Determine the (x, y) coordinate at the center of the cell enclosing the given text.  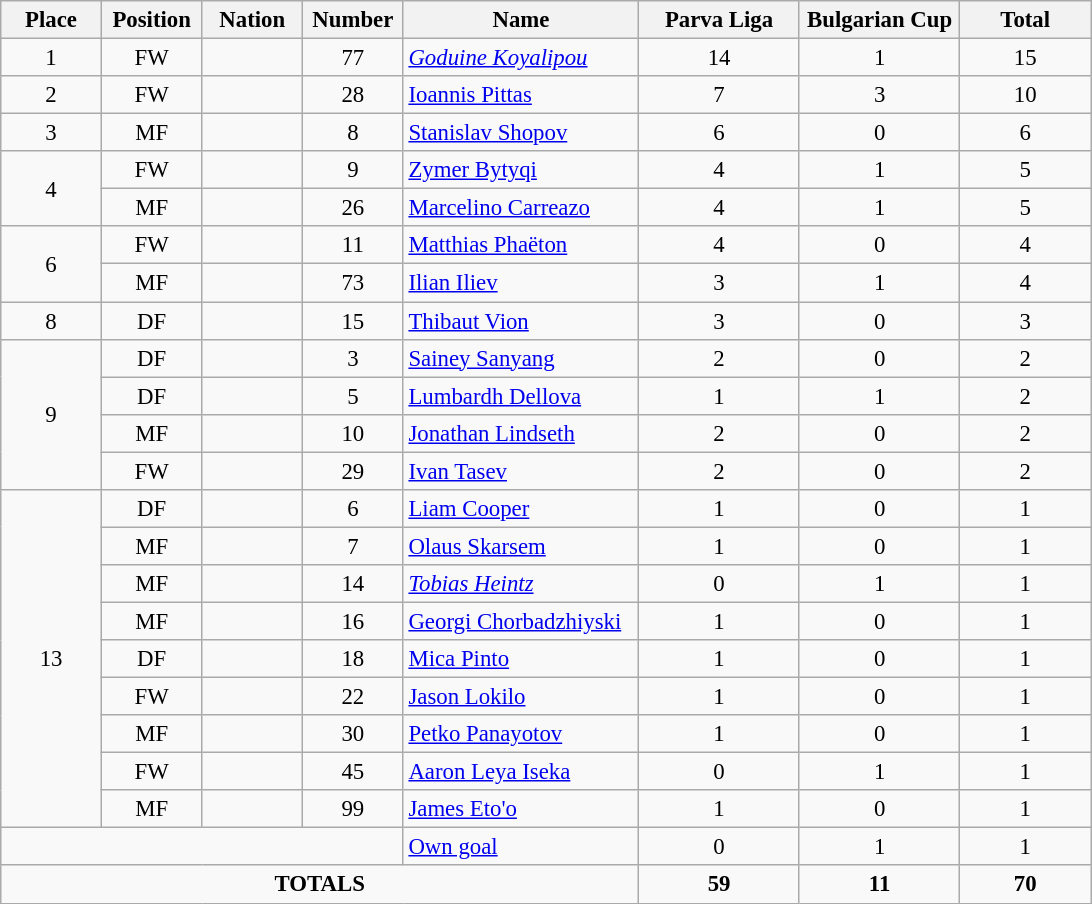
28 (354, 95)
Sainey Sanyang (521, 358)
30 (354, 734)
James Eto'o (521, 809)
77 (354, 58)
99 (354, 809)
Ioannis Pittas (521, 95)
Jason Lokilo (521, 697)
Number (354, 20)
45 (354, 772)
Thibaut Vion (521, 321)
29 (354, 471)
16 (354, 621)
TOTALS (320, 885)
13 (52, 659)
Liam Cooper (521, 509)
Aaron Leya Iseka (521, 772)
Name (521, 20)
Olaus Skarsem (521, 546)
Ivan Tasev (521, 471)
73 (354, 283)
Place (52, 20)
Ilian Iliev (521, 283)
70 (1026, 885)
Stanislav Shopov (521, 133)
Own goal (521, 847)
Goduine Koyalipou (521, 58)
26 (354, 208)
Mica Pinto (521, 659)
Parva Liga (720, 20)
22 (354, 697)
Marcelino Carreazo (521, 208)
Petko Panayotov (521, 734)
Nation (252, 20)
Georgi Chorbadzhiyski (521, 621)
Tobias Heintz (521, 584)
Zymer Bytyqi (521, 170)
18 (354, 659)
Matthias Phaëton (521, 245)
Lumbardh Dellova (521, 396)
59 (720, 885)
Total (1026, 20)
Bulgarian Cup (880, 20)
Jonathan Lindseth (521, 433)
Position (152, 20)
